Locate the cell with the specified text and output its (x, y) center coordinate. 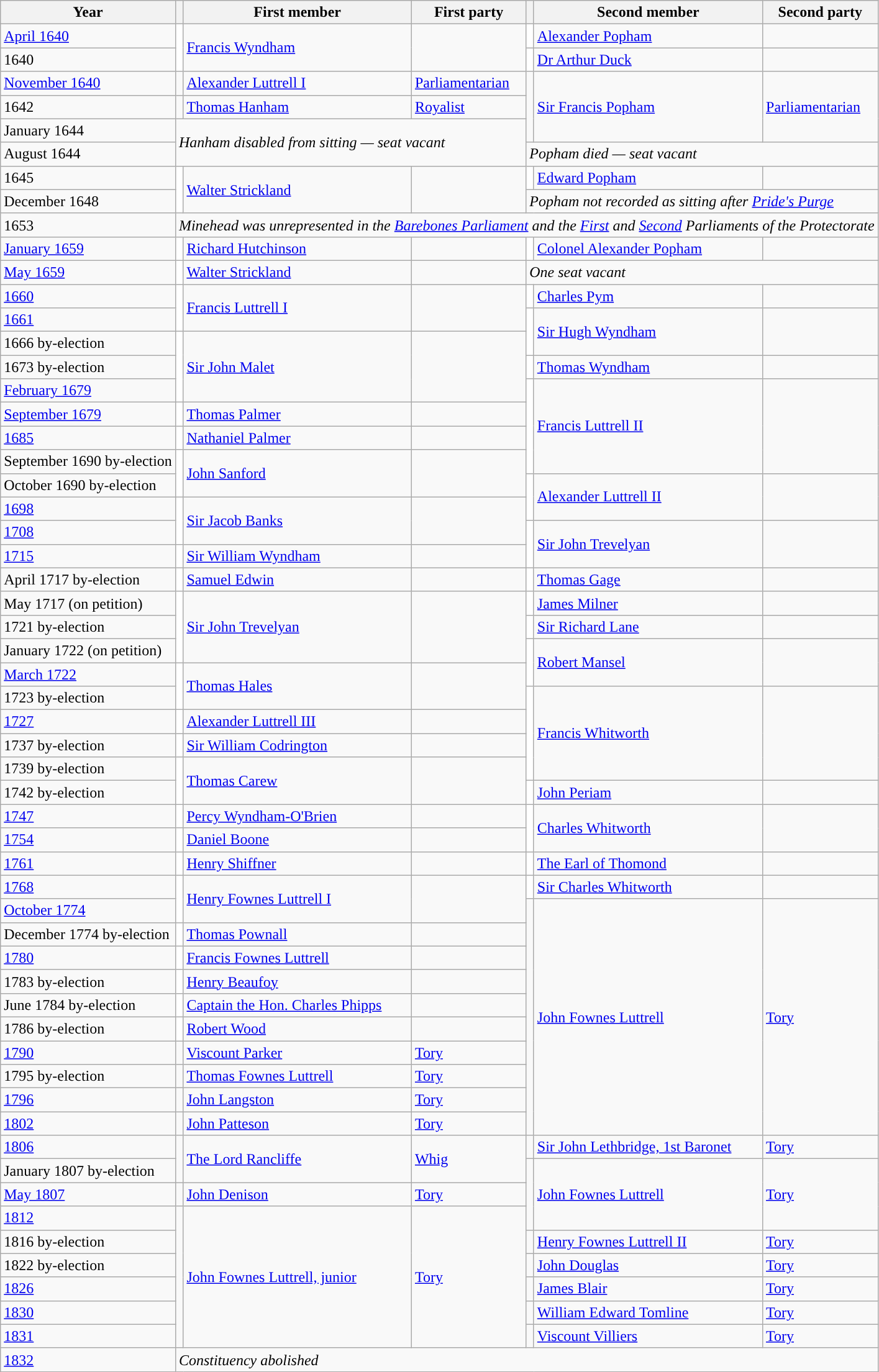
John Douglas (648, 1265)
1802 (88, 1124)
Daniel Boone (298, 840)
James Blair (648, 1289)
Sir William Codrington (298, 745)
Charles Pym (648, 296)
May 1807 (88, 1194)
August 1644 (88, 154)
October 1690 by-election (88, 485)
1673 by-election (88, 367)
1761 (88, 863)
Francis Fownes Luttrell (298, 958)
1812 (88, 1218)
Thomas Hales (298, 686)
Thomas Fownes Luttrell (298, 1076)
Dr Arthur Duck (648, 60)
1796 (88, 1100)
1685 (88, 438)
January 1644 (88, 130)
Minehead was unrepresented in the Barebones Parliament and the First and Second Parliaments of the Protectorate (527, 225)
November 1640 (88, 83)
Alexander Luttrell III (298, 722)
1715 (88, 556)
1795 by-election (88, 1076)
Henry Shiffner (298, 863)
1830 (88, 1312)
1832 (88, 1360)
April 1640 (88, 36)
Alexander Luttrell I (298, 83)
March 1722 (88, 674)
Henry Fownes Luttrell II (648, 1242)
Nathaniel Palmer (298, 438)
April 1717 by-election (88, 579)
Thomas Palmer (298, 414)
Viscount Villiers (648, 1336)
John Patteson (298, 1124)
October 1774 (88, 911)
Viscount Parker (298, 1053)
Henry Fownes Luttrell I (298, 899)
Colonel Alexander Popham (648, 248)
1806 (88, 1147)
Thomas Hanham (298, 107)
1653 (88, 225)
Sir Richard Lane (648, 627)
James Milner (648, 603)
Thomas Carew (298, 781)
1640 (88, 60)
January 1722 (on petition) (88, 650)
Sir Hugh Wyndham (648, 332)
Alexander Luttrell II (648, 497)
John Denison (298, 1194)
Richard Hutchinson (298, 248)
1723 by-election (88, 698)
First member (298, 12)
Francis Luttrell I (298, 308)
Percy Wyndham-O'Brien (298, 816)
January 1659 (88, 248)
John Langston (298, 1100)
1783 by-election (88, 981)
Edward Popham (648, 178)
Samuel Edwin (298, 579)
The Lord Rancliffe (298, 1159)
1747 (88, 816)
Constituency abolished (527, 1360)
1742 by-election (88, 793)
1768 (88, 887)
Thomas Pownall (298, 934)
Sir Francis Popham (648, 107)
Thomas Gage (648, 579)
1698 (88, 509)
May 1659 (88, 272)
The Earl of Thomond (648, 863)
Popham died — seat vacant (702, 154)
Year (88, 12)
1831 (88, 1336)
Robert Wood (298, 1029)
Francis Luttrell II (648, 426)
Henry Beaufoy (298, 981)
Second member (648, 12)
1790 (88, 1053)
September 1679 (88, 414)
Hanham disabled from sitting — seat vacant (350, 142)
May 1717 (on petition) (88, 603)
1727 (88, 722)
1739 by-election (88, 769)
John Sanford (298, 473)
Sir William Wyndham (298, 556)
Whig (468, 1159)
1642 (88, 107)
Francis Wyndham (298, 48)
Royalist (468, 107)
1826 (88, 1289)
Alexander Popham (648, 36)
1780 (88, 958)
Sir John Lethbridge, 1st Baronet (648, 1147)
1721 by-election (88, 627)
Charles Whitworth (648, 828)
January 1807 by-election (88, 1171)
Robert Mansel (648, 662)
John Fownes Luttrell, junior (298, 1277)
Sir John Malet (298, 367)
December 1648 (88, 201)
1786 by-election (88, 1029)
1666 by-election (88, 343)
1660 (88, 296)
First party (468, 12)
1661 (88, 320)
Second party (821, 12)
1737 by-election (88, 745)
Thomas Wyndham (648, 367)
February 1679 (88, 391)
1816 by-election (88, 1242)
1708 (88, 532)
Sir Jacob Banks (298, 520)
September 1690 by-election (88, 461)
One seat vacant (702, 272)
1645 (88, 178)
1822 by-election (88, 1265)
Popham not recorded as sitting after Pride's Purge (702, 201)
June 1784 by-election (88, 1005)
1754 (88, 840)
John Periam (648, 793)
Sir Charles Whitworth (648, 887)
Francis Whitworth (648, 734)
December 1774 by-election (88, 934)
Captain the Hon. Charles Phipps (298, 1005)
William Edward Tomline (648, 1312)
